Locate the cell with the specified text and output its (x, y) center coordinate. 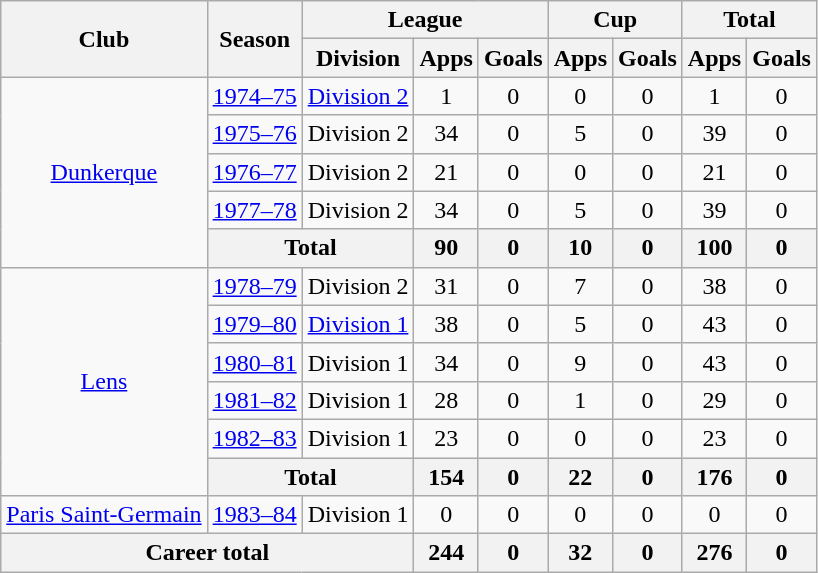
Lens (104, 381)
Club (104, 39)
1976–77 (254, 172)
29 (714, 400)
1977–78 (254, 210)
1980–81 (254, 362)
Dunkerque (104, 172)
154 (446, 477)
Career total (208, 553)
31 (446, 286)
1979–80 (254, 324)
1975–76 (254, 134)
244 (446, 553)
28 (446, 400)
1978–79 (254, 286)
1983–84 (254, 515)
176 (714, 477)
League (425, 20)
100 (714, 248)
9 (580, 362)
90 (446, 248)
1981–82 (254, 400)
22 (580, 477)
10 (580, 248)
276 (714, 553)
Paris Saint-Germain (104, 515)
7 (580, 286)
1982–83 (254, 438)
1974–75 (254, 96)
32 (580, 553)
Division (358, 58)
Season (254, 39)
Cup (615, 20)
